For the text-containing cell, return its midpoint in (X, Y) coordinate format. 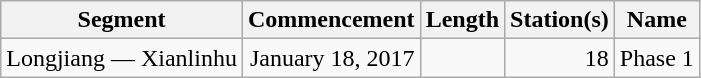
Name (656, 20)
Station(s) (560, 20)
Segment (122, 20)
Phase 1 (656, 58)
18 (560, 58)
January 18, 2017 (331, 58)
Commencement (331, 20)
Longjiang — Xianlinhu (122, 58)
Length (462, 20)
